From the cell containing the given text, extract its center point as [X, Y] coordinate. 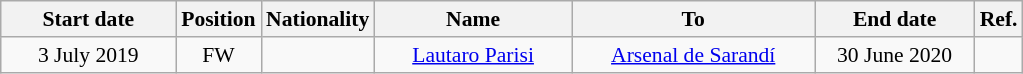
Position [218, 19]
30 June 2020 [895, 55]
End date [895, 19]
Lautaro Parisi [473, 55]
Nationality [318, 19]
Name [473, 19]
Arsenal de Sarandí [694, 55]
3 July 2019 [88, 55]
FW [218, 55]
To [694, 19]
Ref. [999, 19]
Start date [88, 19]
